From the cell containing the given text, extract its center point as [X, Y] coordinate. 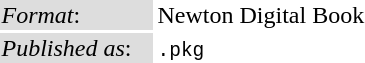
Published as: [76, 48]
Format: [76, 15]
